Find where the given text appears and provide that cell's center as (x, y) coordinate. 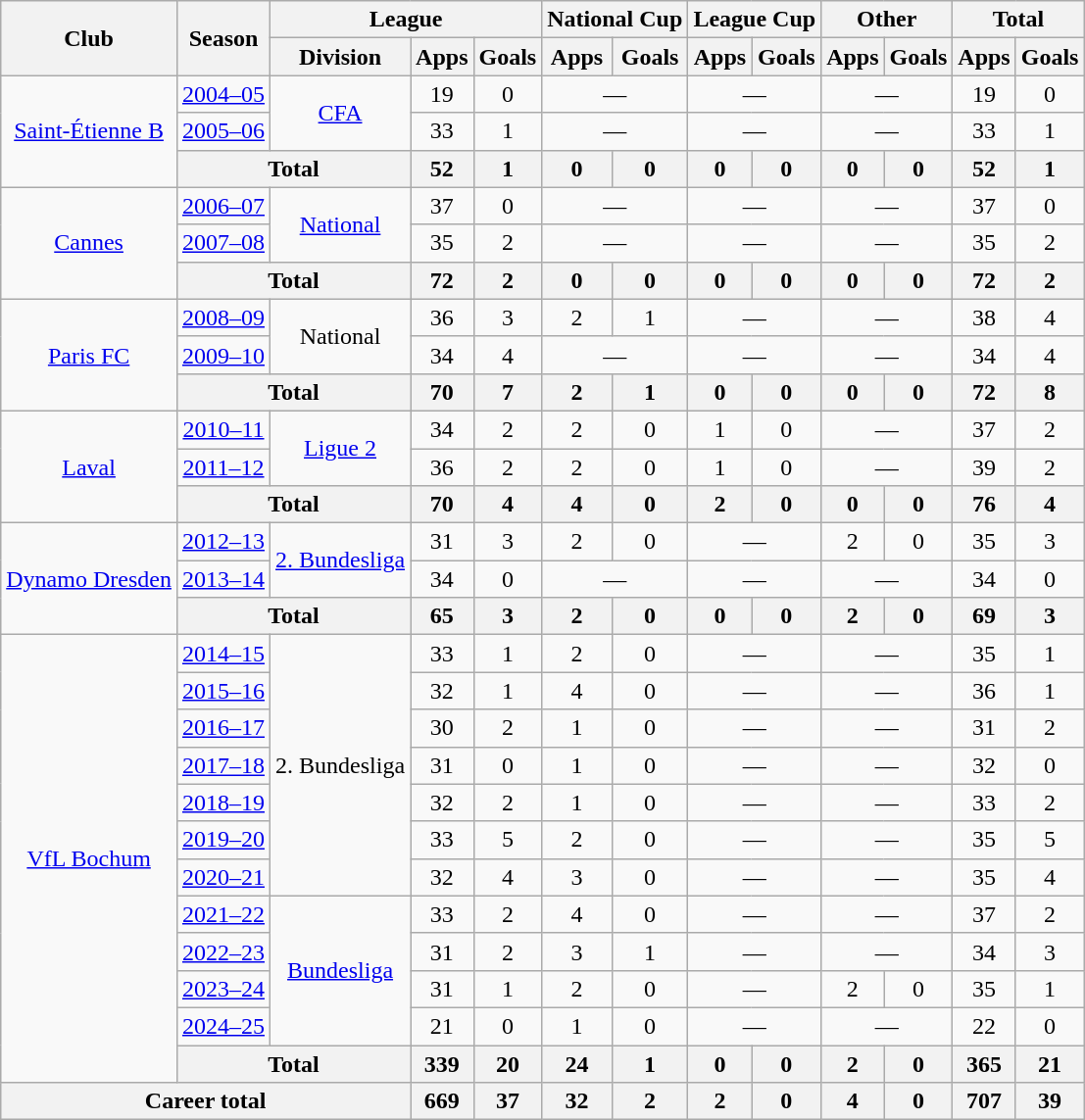
2014–15 (223, 654)
Ligue 2 (341, 448)
669 (442, 1101)
Bundesliga (341, 970)
2005–06 (223, 131)
National Cup (616, 20)
339 (442, 1063)
24 (577, 1063)
38 (984, 317)
Laval (89, 466)
League Cup (755, 20)
30 (442, 728)
2021–22 (223, 914)
2020–21 (223, 877)
2009–10 (223, 355)
2017–18 (223, 765)
Other (887, 20)
707 (984, 1101)
Dynamo Dresden (89, 579)
22 (984, 1026)
2015–16 (223, 691)
69 (984, 616)
Cannes (89, 243)
Saint-Étienne B (89, 131)
2006–07 (223, 206)
2016–17 (223, 728)
CFA (341, 113)
20 (508, 1063)
League (406, 20)
Division (341, 57)
Season (223, 38)
VfL Bochum (89, 858)
2004–05 (223, 94)
Career total (206, 1101)
2018–19 (223, 803)
2008–09 (223, 317)
2010–11 (223, 429)
365 (984, 1063)
Club (89, 38)
2019–20 (223, 840)
8 (1050, 392)
76 (984, 505)
65 (442, 616)
2024–25 (223, 1026)
2007–08 (223, 243)
7 (508, 392)
Paris FC (89, 355)
2013–14 (223, 579)
2012–13 (223, 542)
2011–12 (223, 467)
2023–24 (223, 989)
2022–23 (223, 951)
